Detect which cell encompasses the target text, then output its [X, Y] center coordinate. 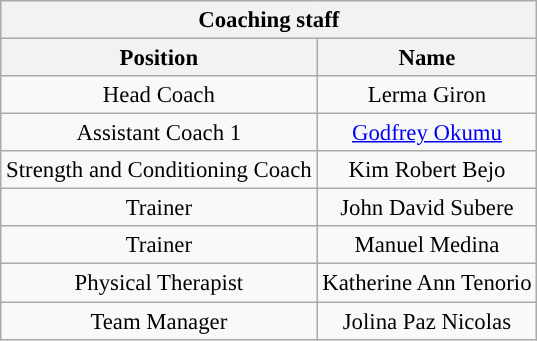
Head Coach [159, 95]
Lerma Giron [427, 95]
Name [427, 58]
Kim Robert Bejo [427, 170]
John David Subere [427, 208]
Katherine Ann Tenorio [427, 283]
Coaching staff [269, 20]
Strength and Conditioning Coach [159, 170]
Assistant Coach 1 [159, 133]
Manuel Medina [427, 245]
Physical Therapist [159, 283]
Team Manager [159, 321]
Position [159, 58]
Godfrey Okumu [427, 133]
Jolina Paz Nicolas [427, 321]
